For the text-containing cell, return its midpoint in [x, y] coordinate format. 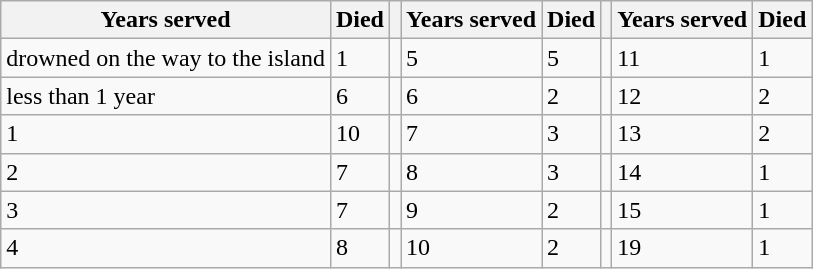
4 [166, 248]
13 [682, 134]
11 [682, 58]
12 [682, 96]
19 [682, 248]
14 [682, 172]
less than 1 year [166, 96]
drowned on the way to the island [166, 58]
15 [682, 210]
9 [472, 210]
